Provide the [x, y] coordinate of the cell's center where the given text is located.  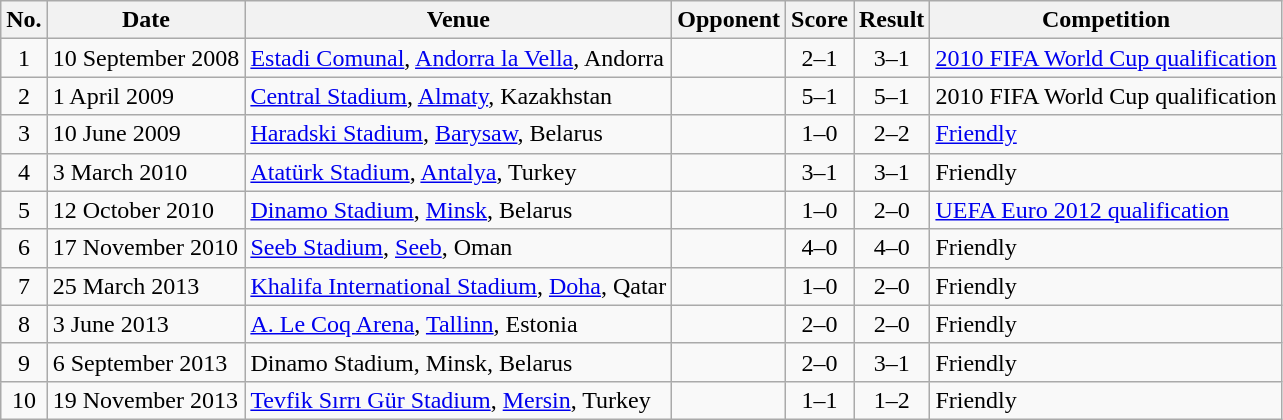
2 [24, 96]
3 [24, 134]
3 June 2013 [146, 324]
Central Stadium, Almaty, Kazakhstan [458, 96]
1–1 [820, 400]
Date [146, 20]
UEFA Euro 2012 qualification [1106, 210]
Opponent [729, 20]
9 [24, 362]
Khalifa International Stadium, Doha, Qatar [458, 286]
12 October 2010 [146, 210]
2–1 [820, 58]
Estadi Comunal, Andorra la Vella, Andorra [458, 58]
4 [24, 172]
1 [24, 58]
Haradski Stadium, Barysaw, Belarus [458, 134]
10 [24, 400]
Competition [1106, 20]
Result [892, 20]
3 March 2010 [146, 172]
5 [24, 210]
19 November 2013 [146, 400]
Seeb Stadium, Seeb, Oman [458, 248]
10 September 2008 [146, 58]
6 [24, 248]
Venue [458, 20]
7 [24, 286]
25 March 2013 [146, 286]
8 [24, 324]
10 June 2009 [146, 134]
Tevfik Sırrı Gür Stadium, Mersin, Turkey [458, 400]
1 April 2009 [146, 96]
No. [24, 20]
17 November 2010 [146, 248]
Atatürk Stadium, Antalya, Turkey [458, 172]
A. Le Coq Arena, Tallinn, Estonia [458, 324]
1–2 [892, 400]
6 September 2013 [146, 362]
2–2 [892, 134]
Score [820, 20]
